Search for the cell housing the specified text and yield its [x, y] center coordinate. 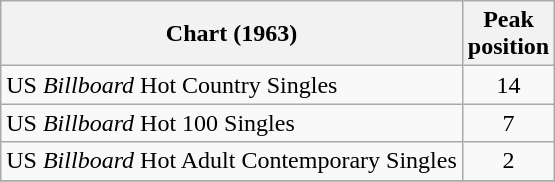
7 [508, 123]
14 [508, 85]
Peakposition [508, 34]
US Billboard Hot Country Singles [232, 85]
US Billboard Hot Adult Contemporary Singles [232, 161]
US Billboard Hot 100 Singles [232, 123]
2 [508, 161]
Chart (1963) [232, 34]
